Pinpoint the cell where the given text exists, returning its [x, y] midpoint coordinate. 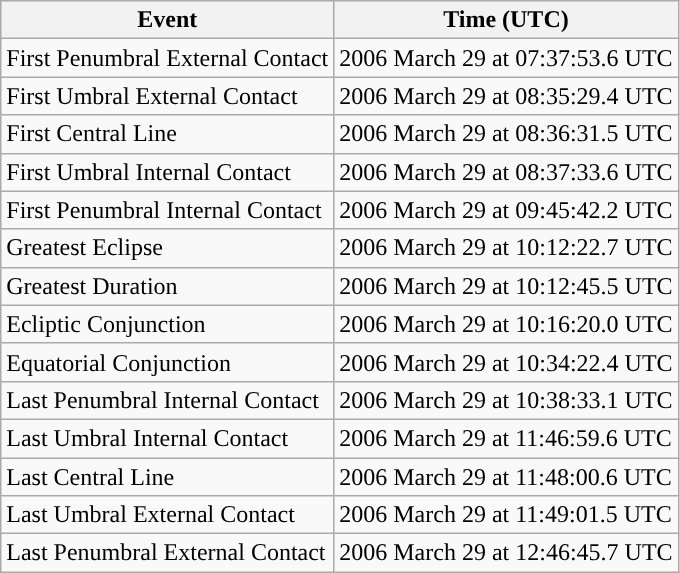
2006 March 29 at 10:12:22.7 UTC [506, 248]
Event [168, 20]
2006 March 29 at 07:37:53.6 UTC [506, 58]
Last Umbral Internal Contact [168, 438]
Time (UTC) [506, 20]
2006 March 29 at 10:16:20.0 UTC [506, 324]
Equatorial Conjunction [168, 362]
Greatest Eclipse [168, 248]
2006 March 29 at 10:12:45.5 UTC [506, 286]
Ecliptic Conjunction [168, 324]
2006 March 29 at 09:45:42.2 UTC [506, 210]
Greatest Duration [168, 286]
Last Penumbral Internal Contact [168, 400]
2006 March 29 at 08:37:33.6 UTC [506, 172]
2006 March 29 at 11:48:00.6 UTC [506, 477]
First Umbral Internal Contact [168, 172]
2006 March 29 at 11:49:01.5 UTC [506, 515]
2006 March 29 at 08:35:29.4 UTC [506, 96]
Last Penumbral External Contact [168, 553]
First Penumbral Internal Contact [168, 210]
2006 March 29 at 11:46:59.6 UTC [506, 438]
Last Umbral External Contact [168, 515]
Last Central Line [168, 477]
2006 March 29 at 10:34:22.4 UTC [506, 362]
First Umbral External Contact [168, 96]
First Central Line [168, 134]
2006 March 29 at 08:36:31.5 UTC [506, 134]
2006 March 29 at 10:38:33.1 UTC [506, 400]
2006 March 29 at 12:46:45.7 UTC [506, 553]
First Penumbral External Contact [168, 58]
